Provide the [X, Y] coordinate of the cell's center where the given text is located.  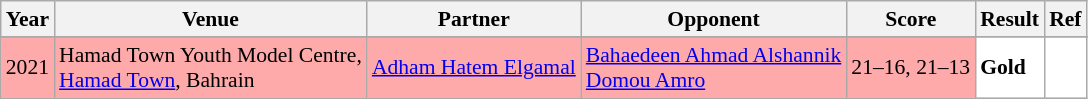
Opponent [714, 19]
Bahaedeen Ahmad Alshannik Domou Amro [714, 68]
Partner [474, 19]
Result [1010, 19]
21–16, 21–13 [910, 68]
Year [28, 19]
Score [910, 19]
Venue [210, 19]
Hamad Town Youth Model Centre,Hamad Town, Bahrain [210, 68]
Ref [1065, 19]
2021 [28, 68]
Gold [1010, 68]
Adham Hatem Elgamal [474, 68]
